Search for the cell housing the specified text and yield its (x, y) center coordinate. 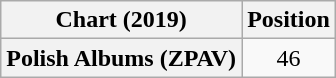
Chart (2019) (122, 20)
46 (289, 58)
Polish Albums (ZPAV) (122, 58)
Position (289, 20)
